Identify which cell holds the provided text, then report its (x, y) central coordinate. 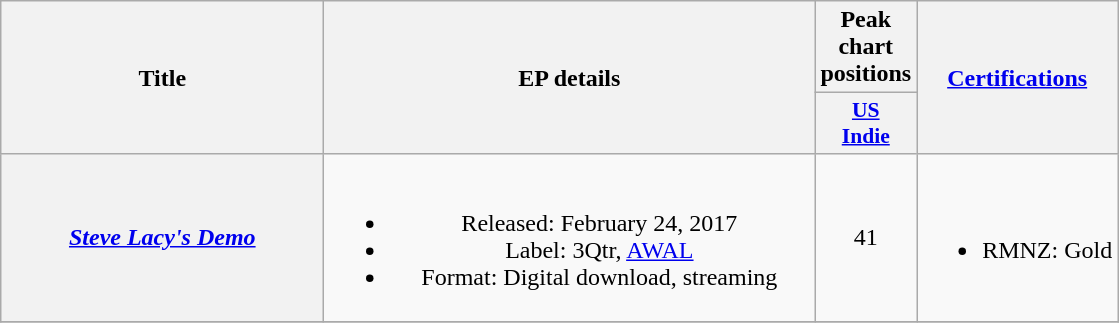
Steve Lacy's Demo (162, 238)
RMNZ: Gold (1018, 238)
Certifications (1018, 78)
Title (162, 78)
EP details (570, 78)
Released: February 24, 2017Label: 3Qtr, AWALFormat: Digital download, streaming (570, 238)
41 (866, 238)
USIndie (866, 124)
Peak chart positions (866, 47)
